Scan for the cell matching the given text and deliver its (x, y) coordinate at center. 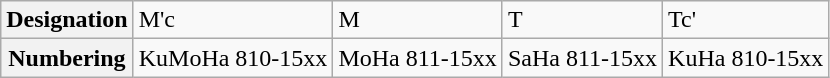
Tc' (746, 20)
T (582, 20)
Numbering (67, 58)
M'c (233, 20)
MoHa 811-15xx (418, 58)
M (418, 20)
SaHa 811-15xx (582, 58)
KuHa 810-15xx (746, 58)
KuMoHa 810-15xx (233, 58)
Designation (67, 20)
